Search for the cell housing the specified text and yield its [X, Y] center coordinate. 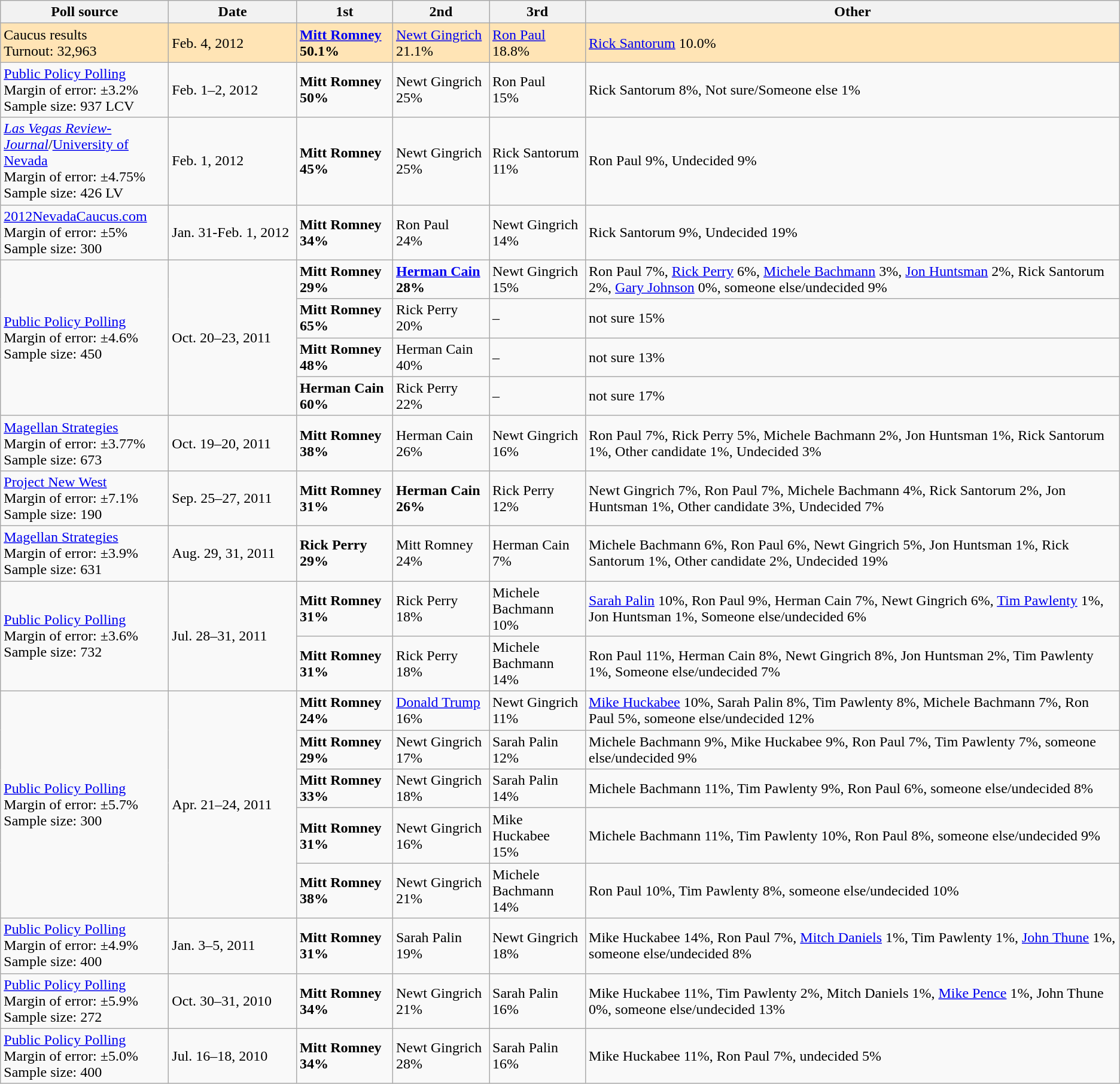
Sarah Palin12% [537, 749]
Rick Santorum 10.0% [853, 43]
Michele Bachmann 11%, Tim Pawlenty 10%, Ron Paul 8%, someone else/undecided 9% [853, 836]
Mike Huckabee 14%, Ron Paul 7%, Mitch Daniels 1%, Tim Pawlenty 1%, John Thune 1%, someone else/undecided 8% [853, 946]
Feb. 1–2, 2012 [233, 90]
Mike Huckabee 11%, Tim Pawlenty 2%, Mitch Daniels 1%, Mike Pence 1%, John Thune 0%, someone else/undecided 13% [853, 1001]
Oct. 30–31, 2010 [233, 1001]
Newt Gingrich11% [537, 711]
Public Policy PollingMargin of error: ±3.2% Sample size: 937 LCV [85, 90]
Public Policy PollingMargin of error: ±5.9% Sample size: 272 [85, 1001]
Date [233, 12]
Mitt Romney48% [345, 357]
not sure 13% [853, 357]
Jul. 16–18, 2010 [233, 1056]
Newt Gingrich17% [440, 749]
Ron Paul15% [537, 90]
Mike Huckabee15% [537, 836]
Public Policy PollingMargin of error: ±4.9% Sample size: 400 [85, 946]
Mike Huckabee 10%, Sarah Palin 8%, Tim Pawlenty 8%, Michele Bachmann 7%, Ron Paul 5%, someone else/undecided 12% [853, 711]
Apr. 21–24, 2011 [233, 804]
Magellan StrategiesMargin of error: ±3.77% Sample size: 673 [85, 443]
Michele Bachmann 11%, Tim Pawlenty 9%, Ron Paul 6%, someone else/undecided 8% [853, 789]
2012NevadaCaucus.comMargin of error: ±5% Sample size: 300 [85, 232]
Rick Santorum 9%, Undecided 19% [853, 232]
Ron Paul 11%, Herman Cain 8%, Newt Gingrich 8%, Jon Huntsman 2%, Tim Pawlenty 1%, Someone else/undecided 7% [853, 664]
Jan. 31-Feb. 1, 2012 [233, 232]
not sure 15% [853, 318]
Newt Gingrich 7%, Ron Paul 7%, Michele Bachmann 4%, Rick Santorum 2%, Jon Huntsman 1%, Other candidate 3%, Undecided 7% [853, 498]
Rick Perry12% [537, 498]
Aug. 29, 31, 2011 [233, 553]
Ron Paul 7%, Rick Perry 6%, Michele Bachmann 3%, Jon Huntsman 2%, Rick Santorum 2%, Gary Johnson 0%, someone else/undecided 9% [853, 279]
Public Policy PollingMargin of error: ±5.7% Sample size: 300 [85, 804]
Michele Bachmann10% [537, 608]
Newt Gingrich21.1% [440, 43]
Mitt Romney65% [345, 318]
Michele Bachmann 9%, Mike Huckabee 9%, Ron Paul 7%, Tim Pawlenty 7%, someone else/undecided 9% [853, 749]
Herman Cain40% [440, 357]
Project New WestMargin of error: ±7.1% Sample size: 190 [85, 498]
Newt Gingrich14% [537, 232]
Oct. 20–23, 2011 [233, 338]
Ron Paul 10%, Tim Pawlenty 8%, someone else/undecided 10% [853, 891]
Ron Paul 9%, Undecided 9% [853, 161]
Oct. 19–20, 2011 [233, 443]
Poll source [85, 12]
2nd [440, 12]
Ron Paul 7%, Rick Perry 5%, Michele Bachmann 2%, Jon Huntsman 1%, Rick Santorum 1%, Other candidate 1%, Undecided 3% [853, 443]
Sarah Palin14% [537, 789]
Ron Paul18.8% [537, 43]
Rick Perry29% [345, 553]
Rick Perry20% [440, 318]
Jan. 3–5, 2011 [233, 946]
Ron Paul24% [440, 232]
Feb. 1, 2012 [233, 161]
Public Policy PollingMargin of error: ±4.6% Sample size: 450 [85, 338]
Donald Trump16% [440, 711]
Caucus resultsTurnout: 32,963 [85, 43]
Rick Santorum11% [537, 161]
Mitt Romney50.1% [345, 43]
not sure 17% [853, 396]
Mitt Romney50% [345, 90]
Las Vegas Review-Journal/University of NevadaMargin of error: ±4.75% Sample size: 426 LV [85, 161]
1st [345, 12]
Herman Cain60% [345, 396]
Sep. 25–27, 2011 [233, 498]
Herman Cain28% [440, 279]
Jul. 28–31, 2011 [233, 636]
Rick Santorum 8%, Not sure/Someone else 1% [853, 90]
Sarah Palin19% [440, 946]
Magellan StrategiesMargin of error: ±3.9% Sample size: 631 [85, 553]
Public Policy PollingMargin of error: ±3.6% Sample size: 732 [85, 636]
Mike Huckabee 11%, Ron Paul 7%, undecided 5% [853, 1056]
3rd [537, 12]
Other [853, 12]
Newt Gingrich28% [440, 1056]
Feb. 4, 2012 [233, 43]
Newt Gingrich15% [537, 279]
Herman Cain7% [537, 553]
Mitt Romney33% [345, 789]
Michele Bachmann 6%, Ron Paul 6%, Newt Gingrich 5%, Jon Huntsman 1%, Rick Santorum 1%, Other candidate 2%, Undecided 19% [853, 553]
Public Policy PollingMargin of error: ±5.0% Sample size: 400 [85, 1056]
Rick Perry22% [440, 396]
Mitt Romney45% [345, 161]
Sarah Palin 10%, Ron Paul 9%, Herman Cain 7%, Newt Gingrich 6%, Tim Pawlenty 1%, Jon Huntsman 1%, Someone else/undecided 6% [853, 608]
